Provide the (x, y) coordinate of the cell's center where the given text is located.  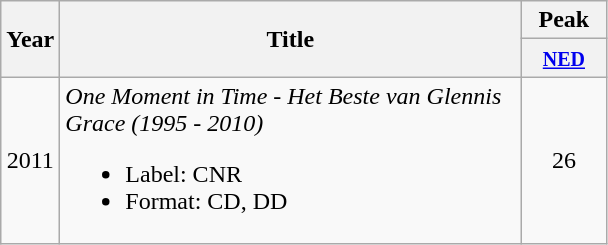
2011 (30, 160)
NED (564, 58)
One Moment in Time - Het Beste van Glennis Grace (1995 - 2010)Label: CNRFormat: CD, DD (290, 160)
Peak (564, 20)
Title (290, 39)
26 (564, 160)
Year (30, 39)
